Extract the (x, y) coordinate from the center of the cell holding the provided text.  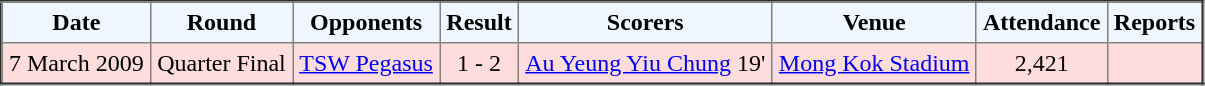
Round (221, 22)
Venue (874, 22)
2,421 (1042, 64)
Result (480, 22)
Au Yeung Yiu Chung 19' (645, 64)
1 - 2 (480, 64)
Opponents (366, 22)
Mong Kok Stadium (874, 64)
Date (76, 22)
TSW Pegasus (366, 64)
7 March 2009 (76, 64)
Scorers (645, 22)
Quarter Final (221, 64)
Reports (1155, 22)
Attendance (1042, 22)
